Locate the cell with the specified text and output its [X, Y] center coordinate. 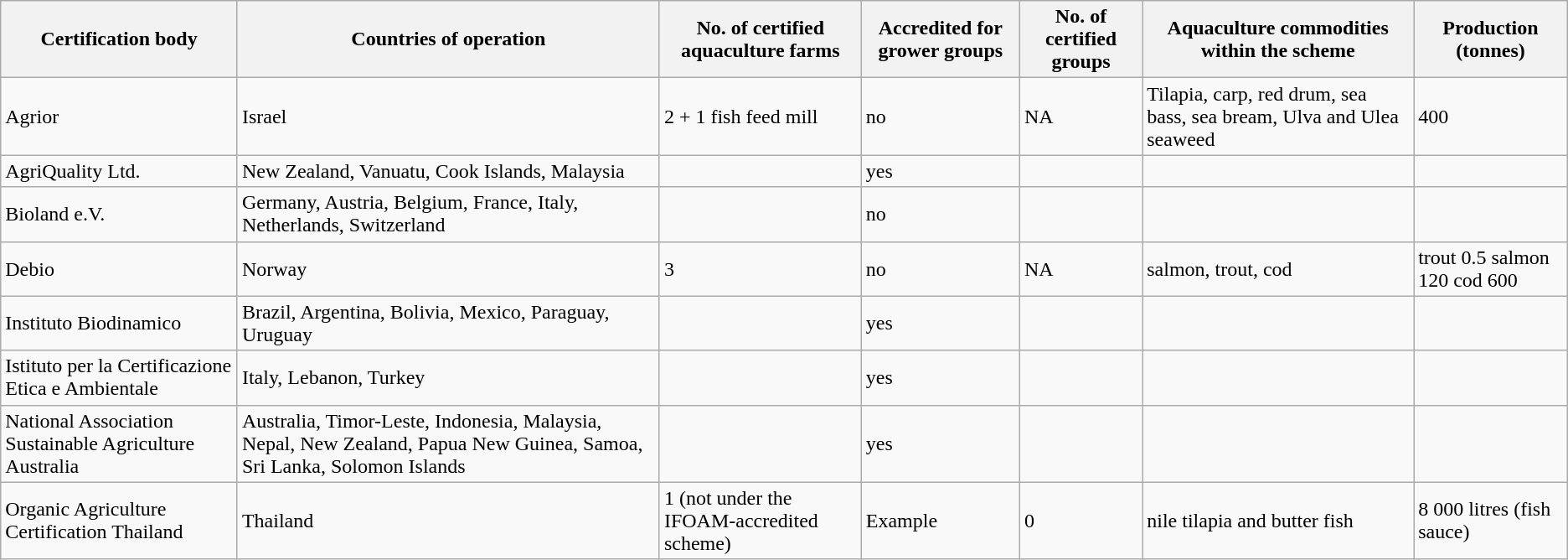
Instituto Biodinamico [119, 324]
Norway [448, 268]
No. of certified aquaculture farms [761, 39]
No. of certified groups [1081, 39]
1 (not under the IFOAM-accredited scheme) [761, 521]
0 [1081, 521]
8 000 litres (fish sauce) [1491, 521]
salmon, trout, cod [1278, 268]
Australia, Timor-Leste, Indonesia, Malaysia, Nepal, New Zealand, Papua New Guinea, Samoa, Sri Lanka, Solomon Islands [448, 443]
Example [940, 521]
Italy, Lebanon, Turkey [448, 377]
Israel [448, 117]
New Zealand, Vanuatu, Cook Islands, Malaysia [448, 171]
National Association Sustainable Agriculture Australia [119, 443]
2 + 1 fish feed mill [761, 117]
Countries of operation [448, 39]
Thailand [448, 521]
Istituto per la Certificazione Etica e Ambientale [119, 377]
Aquaculture commodities within the scheme [1278, 39]
Bioland e.V. [119, 215]
Organic Agriculture Certification Thailand [119, 521]
trout 0.5 salmon 120 cod 600 [1491, 268]
Tilapia, carp, red drum, sea bass, sea bream, Ulva and Ulea seaweed [1278, 117]
3 [761, 268]
400 [1491, 117]
Germany, Austria, Belgium, France, Italy, Netherlands, Switzerland [448, 215]
Brazil, Argentina, Bolivia, Mexico, Paraguay, Uruguay [448, 324]
nile tilapia and butter fish [1278, 521]
Production (tonnes) [1491, 39]
Accredited for grower groups [940, 39]
AgriQuality Ltd. [119, 171]
Agrior [119, 117]
Debio [119, 268]
Certification body [119, 39]
